Locate the cell with the specified text and output its [X, Y] center coordinate. 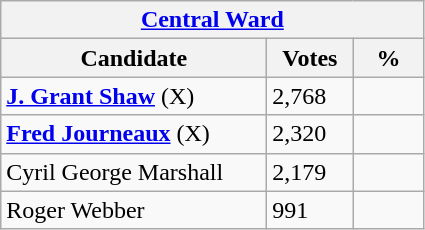
Roger Webber [134, 210]
2,179 [310, 172]
Cyril George Marshall [134, 172]
Central Ward [212, 20]
% [388, 58]
J. Grant Shaw (X) [134, 96]
2,768 [310, 96]
2,320 [310, 134]
Votes [310, 58]
Candidate [134, 58]
991 [310, 210]
Fred Journeaux (X) [134, 134]
